Find where the given text appears and provide that cell's center as (X, Y) coordinate. 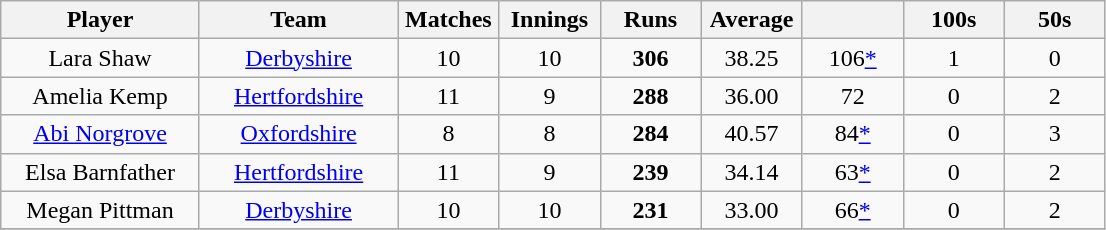
Abi Norgrove (100, 134)
36.00 (752, 96)
284 (650, 134)
40.57 (752, 134)
72 (852, 96)
106* (852, 58)
33.00 (752, 210)
34.14 (752, 172)
Runs (650, 20)
239 (650, 172)
Innings (550, 20)
Amelia Kemp (100, 96)
3 (1054, 134)
1 (954, 58)
84* (852, 134)
Lara Shaw (100, 58)
100s (954, 20)
66* (852, 210)
Player (100, 20)
288 (650, 96)
Matches (448, 20)
50s (1054, 20)
Average (752, 20)
Oxfordshire (298, 134)
Elsa Barnfather (100, 172)
231 (650, 210)
Team (298, 20)
306 (650, 58)
38.25 (752, 58)
63* (852, 172)
Megan Pittman (100, 210)
